Pinpoint the cell where the given text exists, returning its [X, Y] midpoint coordinate. 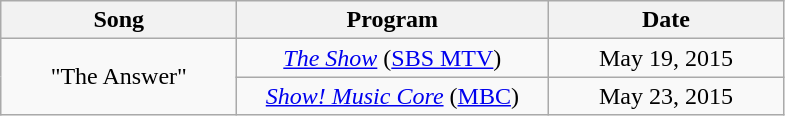
Program [392, 20]
Date [666, 20]
Song [119, 20]
May 23, 2015 [666, 96]
May 19, 2015 [666, 58]
Show! Music Core (MBC) [392, 96]
"The Answer" [119, 77]
The Show (SBS MTV) [392, 58]
